Extract the [x, y] coordinate from the center of the cell holding the provided text.  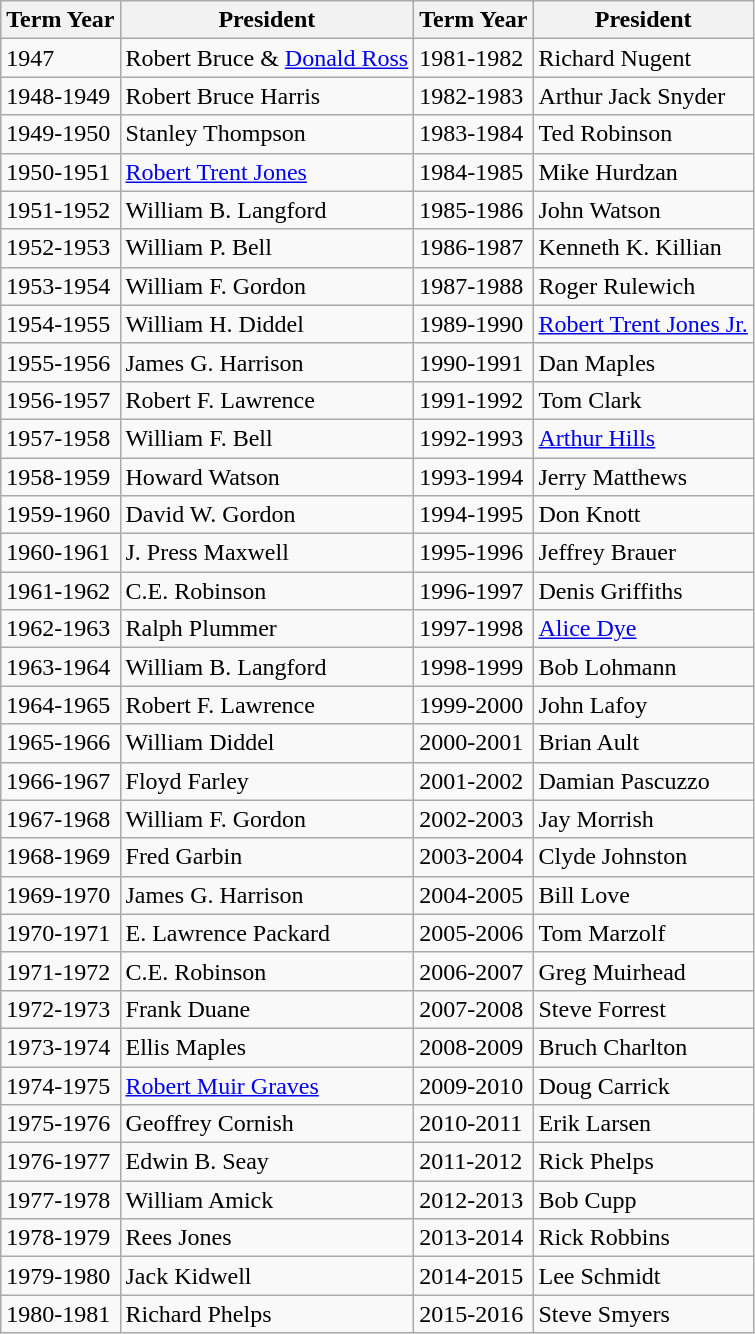
2011-2012 [474, 1162]
1958-1959 [60, 477]
Arthur Hills [643, 438]
1952-1953 [60, 248]
1965-1966 [60, 743]
1960-1961 [60, 553]
2010-2011 [474, 1124]
Alice Dye [643, 629]
2008-2009 [474, 1047]
Bruch Charlton [643, 1047]
1977-1978 [60, 1200]
Tom Marzolf [643, 933]
William F. Bell [267, 438]
Mike Hurdzan [643, 172]
1999-2000 [474, 705]
Roger Rulewich [643, 286]
1993-1994 [474, 477]
1973-1974 [60, 1047]
Robert Bruce Harris [267, 96]
Ellis Maples [267, 1047]
1951-1952 [60, 210]
Howard Watson [267, 477]
Bob Lohmann [643, 667]
1970-1971 [60, 933]
Robert Trent Jones Jr. [643, 324]
Bill Love [643, 895]
Geoffrey Cornish [267, 1124]
1992-1993 [474, 438]
1971-1972 [60, 971]
1986-1987 [474, 248]
1989-1990 [474, 324]
2006-2007 [474, 971]
Kenneth K. Killian [643, 248]
Jerry Matthews [643, 477]
Ted Robinson [643, 134]
1964-1965 [60, 705]
1984-1985 [474, 172]
J. Press Maxwell [267, 553]
Jeffrey Brauer [643, 553]
2014-2015 [474, 1276]
Edwin B. Seay [267, 1162]
Steve Forrest [643, 1009]
Lee Schmidt [643, 1276]
1961-1962 [60, 591]
Dan Maples [643, 362]
1978-1979 [60, 1238]
Rick Robbins [643, 1238]
1976-1977 [60, 1162]
1948-1949 [60, 96]
Denis Griffiths [643, 591]
2004-2005 [474, 895]
Robert Muir Graves [267, 1085]
Stanley Thompson [267, 134]
Jack Kidwell [267, 1276]
2000-2001 [474, 743]
Steve Smyers [643, 1314]
2012-2013 [474, 1200]
1997-1998 [474, 629]
1980-1981 [60, 1314]
1956-1957 [60, 400]
2002-2003 [474, 819]
John Lafoy [643, 705]
William Diddel [267, 743]
Floyd Farley [267, 781]
David W. Gordon [267, 515]
2005-2006 [474, 933]
1990-1991 [474, 362]
Arthur Jack Snyder [643, 96]
1974-1975 [60, 1085]
Frank Duane [267, 1009]
Brian Ault [643, 743]
2003-2004 [474, 857]
1950-1951 [60, 172]
1972-1973 [60, 1009]
1995-1996 [474, 553]
1975-1976 [60, 1124]
1949-1950 [60, 134]
Erik Larsen [643, 1124]
Richard Nugent [643, 58]
Ralph Plummer [267, 629]
1994-1995 [474, 515]
2013-2014 [474, 1238]
2015-2016 [474, 1314]
1981-1982 [474, 58]
1957-1958 [60, 438]
1955-1956 [60, 362]
1998-1999 [474, 667]
1967-1968 [60, 819]
Doug Carrick [643, 1085]
Tom Clark [643, 400]
1954-1955 [60, 324]
1947 [60, 58]
E. Lawrence Packard [267, 933]
Robert Trent Jones [267, 172]
Fred Garbin [267, 857]
Don Knott [643, 515]
1968-1969 [60, 857]
1983-1984 [474, 134]
Rick Phelps [643, 1162]
1959-1960 [60, 515]
Clyde Johnston [643, 857]
Rees Jones [267, 1238]
Jay Morrish [643, 819]
Richard Phelps [267, 1314]
Bob Cupp [643, 1200]
1991-1992 [474, 400]
Robert Bruce & Donald Ross [267, 58]
Greg Muirhead [643, 971]
1996-1997 [474, 591]
1963-1964 [60, 667]
2009-2010 [474, 1085]
1979-1980 [60, 1276]
1987-1988 [474, 286]
1969-1970 [60, 895]
William H. Diddel [267, 324]
1953-1954 [60, 286]
William P. Bell [267, 248]
John Watson [643, 210]
1982-1983 [474, 96]
1962-1963 [60, 629]
2007-2008 [474, 1009]
1985-1986 [474, 210]
William Amick [267, 1200]
Damian Pascuzzo [643, 781]
1966-1967 [60, 781]
2001-2002 [474, 781]
